From the cell containing the given text, extract its center point as (X, Y) coordinate. 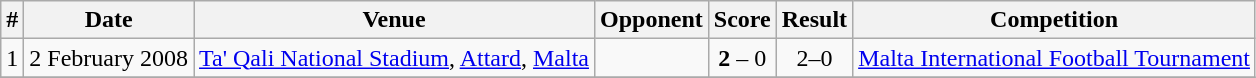
2 – 0 (742, 58)
Score (742, 20)
1 (12, 58)
2–0 (814, 58)
Venue (394, 20)
Result (814, 20)
Malta International Football Tournament (1054, 58)
Date (109, 20)
# (12, 20)
Ta' Qali National Stadium, Attard, Malta (394, 58)
Opponent (652, 20)
2 February 2008 (109, 58)
Competition (1054, 20)
